Scan for the cell matching the given text and deliver its [x, y] coordinate at center. 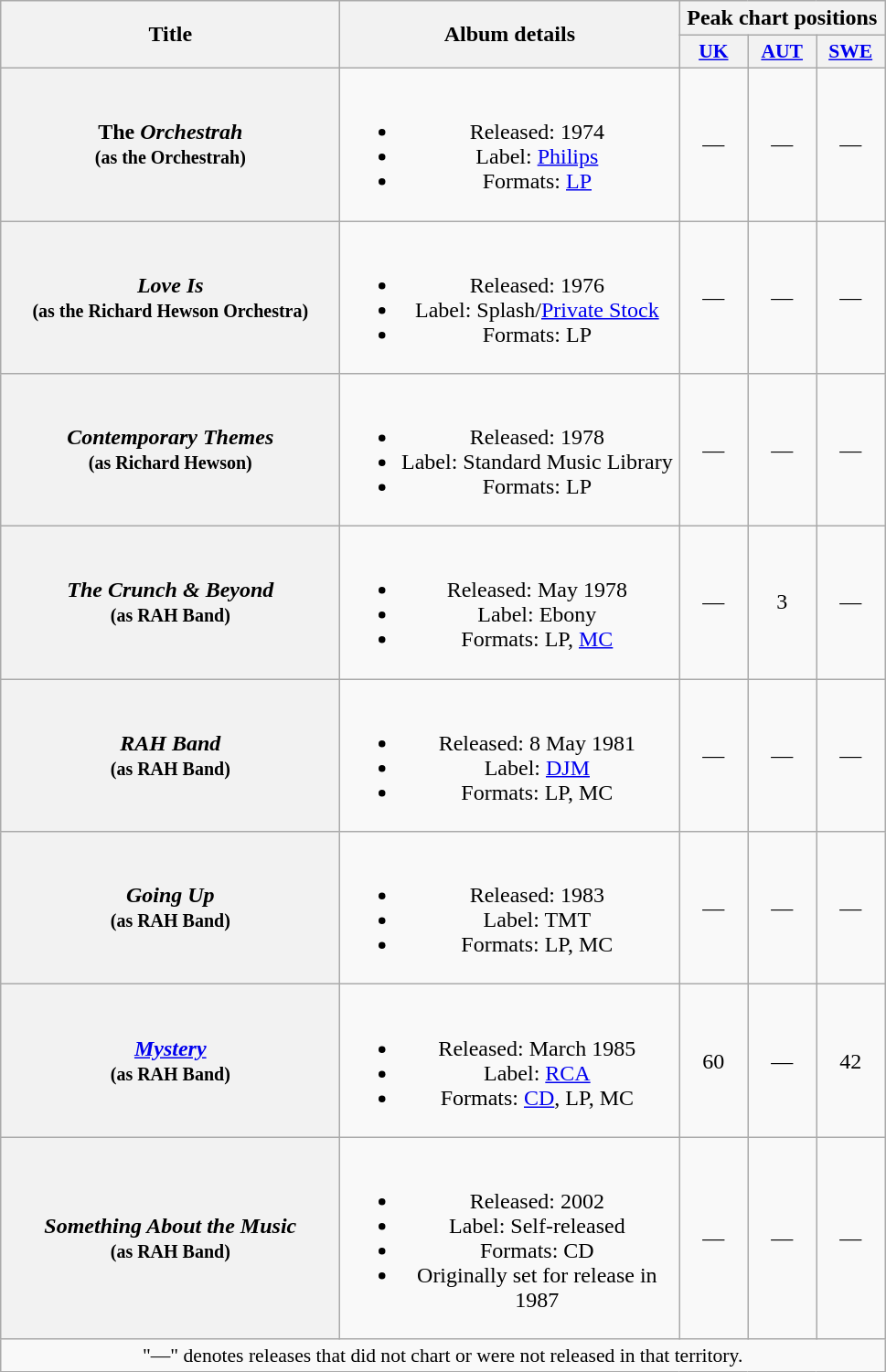
SWE [850, 52]
3 [783, 603]
Released: March 1985Label: RCAFormats: CD, LP, MC [510, 1060]
Album details [510, 35]
Contemporary Themes(as Richard Hewson) [170, 450]
Title [170, 35]
Released: 1974Label: PhilipsFormats: LP [510, 144]
60 [713, 1060]
Love Is(as the Richard Hewson Orchestra) [170, 298]
Released: May 1978Label: EbonyFormats: LP, MC [510, 603]
The Orchestrah(as the Orchestrah) [170, 144]
The Crunch & Beyond(as RAH Band) [170, 603]
RAH Band(as RAH Band) [170, 755]
Peak chart positions [783, 18]
"—" denotes releases that did not chart or were not released in that territory. [443, 1356]
Released: 1976Label: Splash/Private StockFormats: LP [510, 298]
Going Up(as RAH Band) [170, 909]
AUT [783, 52]
Something About the Music(as RAH Band) [170, 1238]
Released: 1983Label: TMTFormats: LP, MC [510, 909]
Mystery(as RAH Band) [170, 1060]
UK [713, 52]
42 [850, 1060]
Released: 8 May 1981Label: DJMFormats: LP, MC [510, 755]
Released: 1978Label: Standard Music LibraryFormats: LP [510, 450]
Released: 2002Label: Self-releasedFormats: CDOriginally set for release in 1987 [510, 1238]
